Return the [X, Y] coordinate for the center point of the cell that contains the specified text.  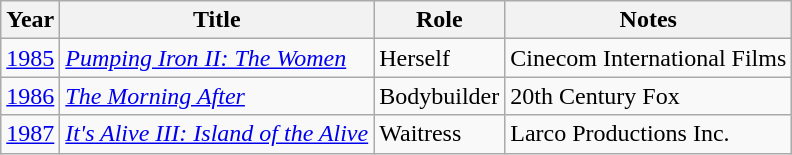
Role [440, 20]
Cinecom International Films [648, 58]
Notes [648, 20]
Herself [440, 58]
Larco Productions Inc. [648, 134]
1987 [30, 134]
1985 [30, 58]
1986 [30, 96]
Title [217, 20]
Year [30, 20]
Waitress [440, 134]
Pumping Iron II: The Women [217, 58]
It's Alive III: Island of the Alive [217, 134]
20th Century Fox [648, 96]
The Morning After [217, 96]
Bodybuilder [440, 96]
